Extract the (X, Y) coordinate from the center of the cell holding the provided text.  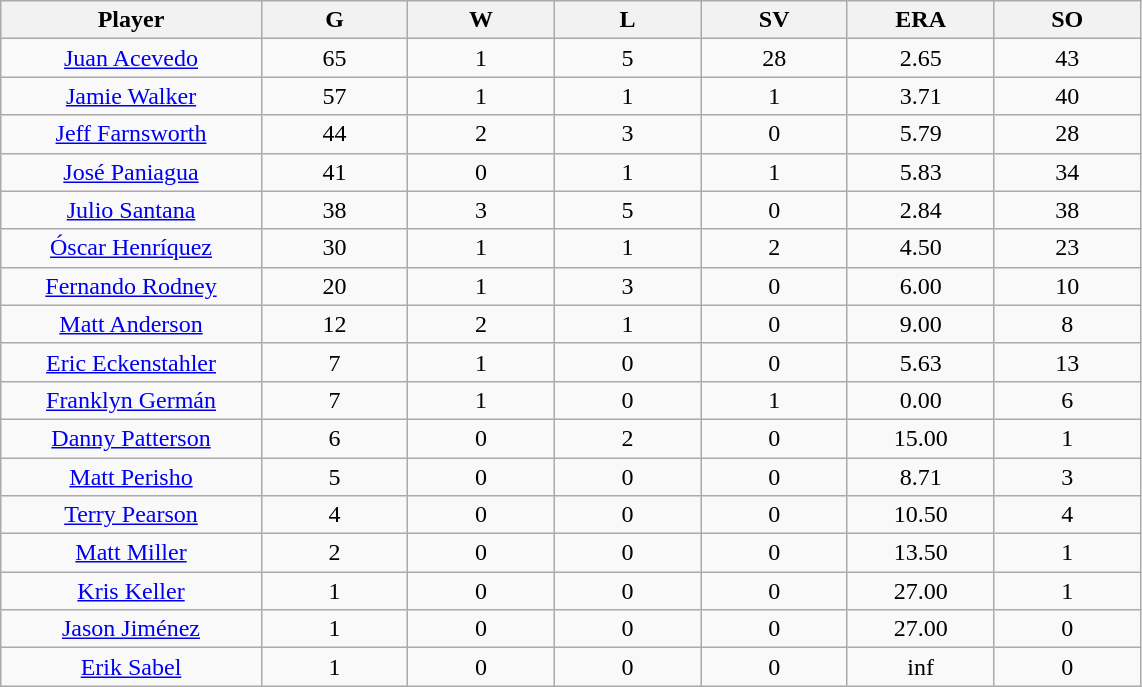
41 (334, 172)
G (334, 20)
4.50 (920, 248)
44 (334, 134)
12 (334, 324)
5.63 (920, 362)
30 (334, 248)
Eric Eckenstahler (132, 362)
Matt Anderson (132, 324)
José Paniagua (132, 172)
Erik Sabel (132, 667)
13 (1068, 362)
65 (334, 58)
Matt Miller (132, 553)
9.00 (920, 324)
2.84 (920, 210)
Fernando Rodney (132, 286)
Jamie Walker (132, 96)
13.50 (920, 553)
Julio Santana (132, 210)
Terry Pearson (132, 515)
15.00 (920, 438)
43 (1068, 58)
SV (774, 20)
SO (1068, 20)
W (482, 20)
5.83 (920, 172)
Matt Perisho (132, 477)
Danny Patterson (132, 438)
Juan Acevedo (132, 58)
57 (334, 96)
10.50 (920, 515)
20 (334, 286)
8.71 (920, 477)
Kris Keller (132, 591)
Jeff Farnsworth (132, 134)
2.65 (920, 58)
3.71 (920, 96)
34 (1068, 172)
0.00 (920, 400)
10 (1068, 286)
Jason Jiménez (132, 629)
6.00 (920, 286)
Óscar Henríquez (132, 248)
5.79 (920, 134)
Player (132, 20)
40 (1068, 96)
inf (920, 667)
L (628, 20)
ERA (920, 20)
8 (1068, 324)
Franklyn Germán (132, 400)
23 (1068, 248)
